Extract the [x, y] coordinate from the center of the cell holding the provided text.  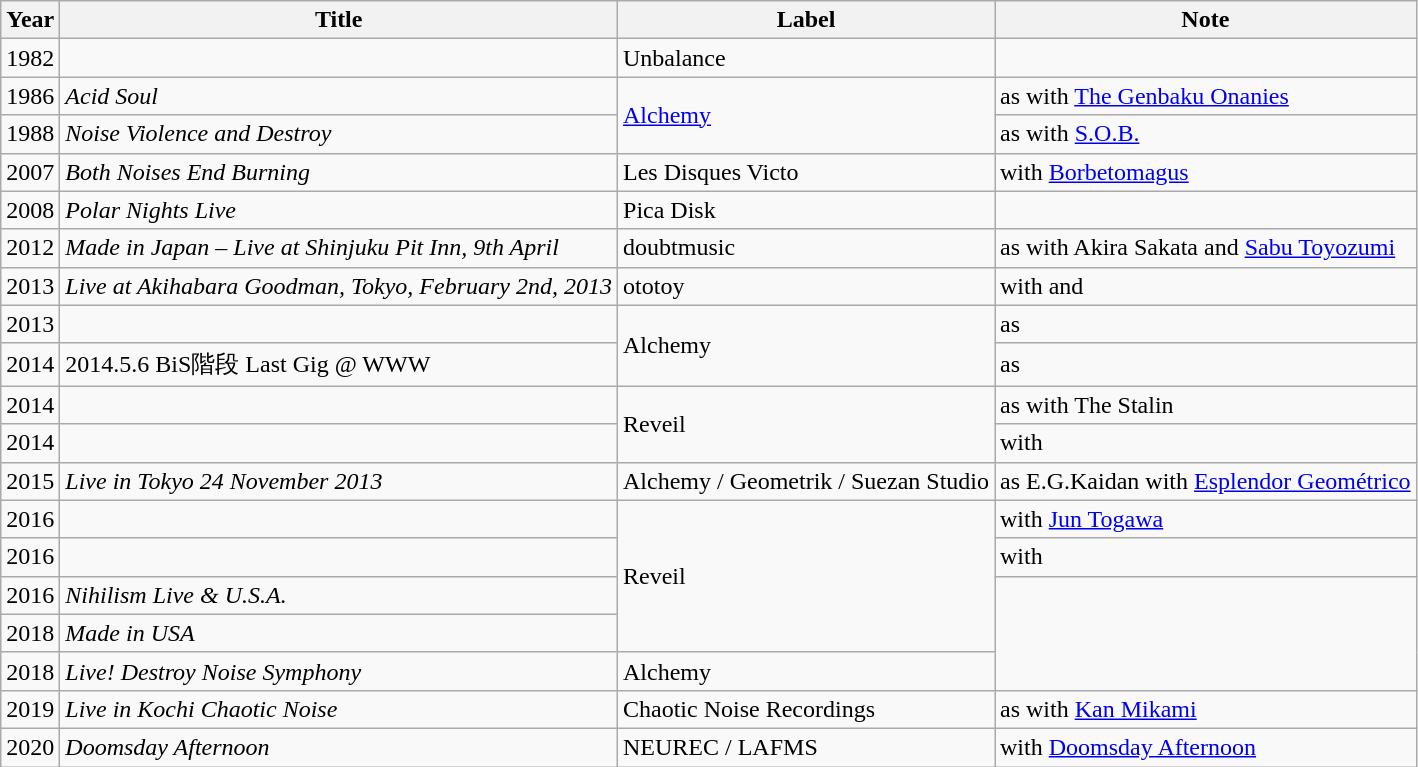
2015 [30, 481]
2008 [30, 210]
Live! Destroy Noise Symphony [339, 671]
Alchemy / Geometrik / Suezan Studio [806, 481]
Made in USA [339, 633]
2019 [30, 709]
Both Noises End Burning [339, 172]
Polar Nights Live [339, 210]
Unbalance [806, 58]
with Jun Togawa [1205, 519]
with Doomsday Afternoon [1205, 747]
Note [1205, 20]
as with S.O.B. [1205, 134]
2020 [30, 747]
as with The Genbaku Onanies [1205, 96]
Made in Japan – Live at Shinjuku Pit Inn, 9th April [339, 248]
Les Disques Victo [806, 172]
Title [339, 20]
2007 [30, 172]
as E.G.Kaidan with Esplendor Geométrico [1205, 481]
Nihilism Live & U.S.A. [339, 595]
Live in Tokyo 24 November 2013 [339, 481]
Chaotic Noise Recordings [806, 709]
Noise Violence and Destroy [339, 134]
2012 [30, 248]
Label [806, 20]
with and [1205, 286]
Live at Akihabara Goodman, Tokyo, February 2nd, 2013 [339, 286]
Year [30, 20]
1982 [30, 58]
Doomsday Afternoon [339, 747]
ototoy [806, 286]
1986 [30, 96]
Pica Disk [806, 210]
as with Akira Sakata and Sabu Toyozumi [1205, 248]
Live in Kochi Chaotic Noise [339, 709]
as with The Stalin [1205, 405]
Acid Soul [339, 96]
doubtmusic [806, 248]
1988 [30, 134]
with Borbetomagus [1205, 172]
as with Kan Mikami [1205, 709]
2014.5.6 BiS階段 Last Gig @ WWW [339, 364]
NEUREC / LAFMS [806, 747]
